Return (x, y) of the center of cell containing provided text 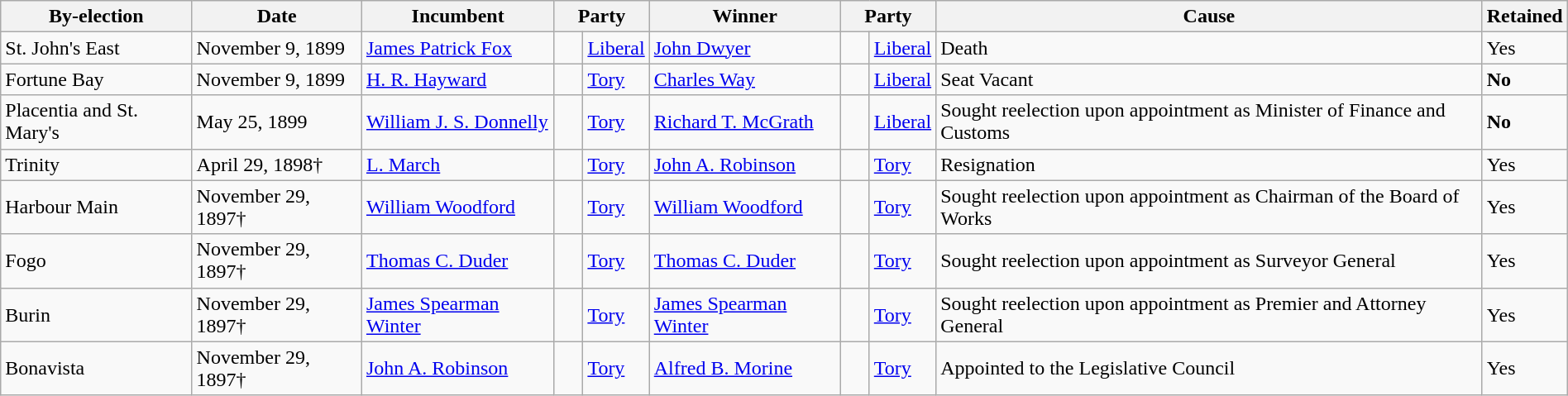
H. R. Hayward (457, 79)
Death (1209, 48)
Date (276, 17)
Sought reelection upon appointment as Chairman of the Board of Works (1209, 207)
William J. S. Donnelly (457, 122)
Incumbent (457, 17)
Appointed to the Legislative Council (1209, 369)
Charles Way (744, 79)
Fogo (96, 261)
Winner (744, 17)
Cause (1209, 17)
Sought reelection upon appointment as Surveyor General (1209, 261)
Fortune Bay (96, 79)
James Patrick Fox (457, 48)
Sought reelection upon appointment as Minister of Finance and Customs (1209, 122)
Harbour Main (96, 207)
Bonavista (96, 369)
Richard T. McGrath (744, 122)
Sought reelection upon appointment as Premier and Attorney General (1209, 314)
Resignation (1209, 165)
Retained (1525, 17)
St. John's East (96, 48)
May 25, 1899 (276, 122)
Trinity (96, 165)
By-election (96, 17)
Burin (96, 314)
April 29, 1898† (276, 165)
Alfred B. Morine (744, 369)
L. March (457, 165)
Placentia and St. Mary's (96, 122)
Seat Vacant (1209, 79)
John Dwyer (744, 48)
